Identify which cell holds the provided text, then report its (x, y) central coordinate. 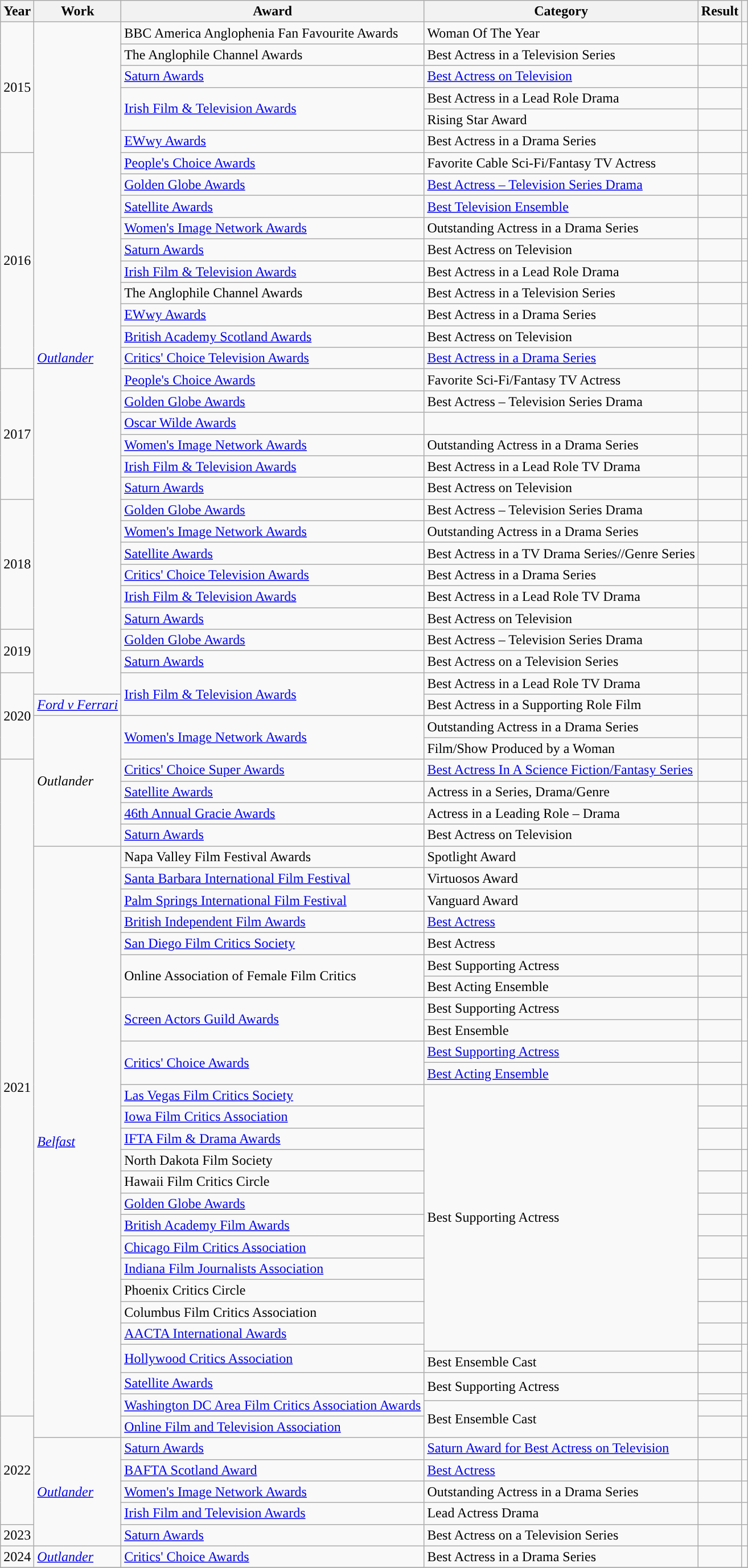
Film/Show Produced by a Woman (561, 748)
Saturn Award for Best Actress on Television (561, 1448)
Belfast (77, 1141)
Rising Star Award (561, 120)
Actress in a Leading Role – Drama (561, 813)
Santa Barbara International Film Festival (273, 878)
IFTA Film & Drama Awards (273, 1139)
Chicago Film Critics Association (273, 1247)
2022 (17, 1470)
2020 (17, 716)
San Diego Film Critics Society (273, 943)
Online Film and Television Association (273, 1427)
2017 (17, 434)
Best Actress In A Science Fiction/Fantasy Series (561, 770)
AACTA International Awards (273, 1334)
Napa Valley Film Festival Awards (273, 857)
2015 (17, 87)
Critics' Choice Super Awards (273, 770)
2018 (17, 564)
British Academy Film Awards (273, 1225)
Washington DC Area Film Critics Association Awards (273, 1405)
Online Association of Female Film Critics (273, 976)
Vanguard Award (561, 900)
2024 (17, 1557)
Best Ensemble (561, 1030)
Lead Actress Drama (561, 1513)
Best Television Ensemble (561, 206)
2021 (17, 1088)
Work (77, 11)
Spotlight Award (561, 857)
Best Actress in a Supporting Role Film (561, 705)
British Independent Film Awards (273, 922)
Oscar Wilde Awards (273, 423)
Best Actress in a TV Drama Series//Genre Series (561, 553)
2023 (17, 1535)
Columbus Film Critics Association (273, 1312)
BBC America Anglophenia Fan Favourite Awards (273, 33)
Category (561, 11)
Iowa Film Critics Association (273, 1117)
Virtuosos Award (561, 878)
Hawaii Film Critics Circle (273, 1182)
Las Vegas Film Critics Society (273, 1095)
Ford v Ferrari (77, 705)
Year (17, 11)
Actress in a Series, Drama/Genre (561, 792)
Screen Actors Guild Awards (273, 1020)
Favorite Sci-Fi/Fantasy TV Actress (561, 380)
Woman Of The Year (561, 33)
Irish Film and Television Awards (273, 1513)
Result (720, 11)
Indiana Film Journalists Association (273, 1268)
46th Annual Gracie Awards (273, 813)
2019 (17, 651)
North Dakota Film Society (273, 1160)
Phoenix Critics Circle (273, 1290)
Hollywood Critics Association (273, 1359)
2016 (17, 261)
Award (273, 11)
Favorite Cable Sci-Fi/Fantasy TV Actress (561, 163)
British Academy Scotland Awards (273, 337)
BAFTA Scotland Award (273, 1470)
Palm Springs International Film Festival (273, 900)
